For the text-containing cell, return its midpoint in [X, Y] coordinate format. 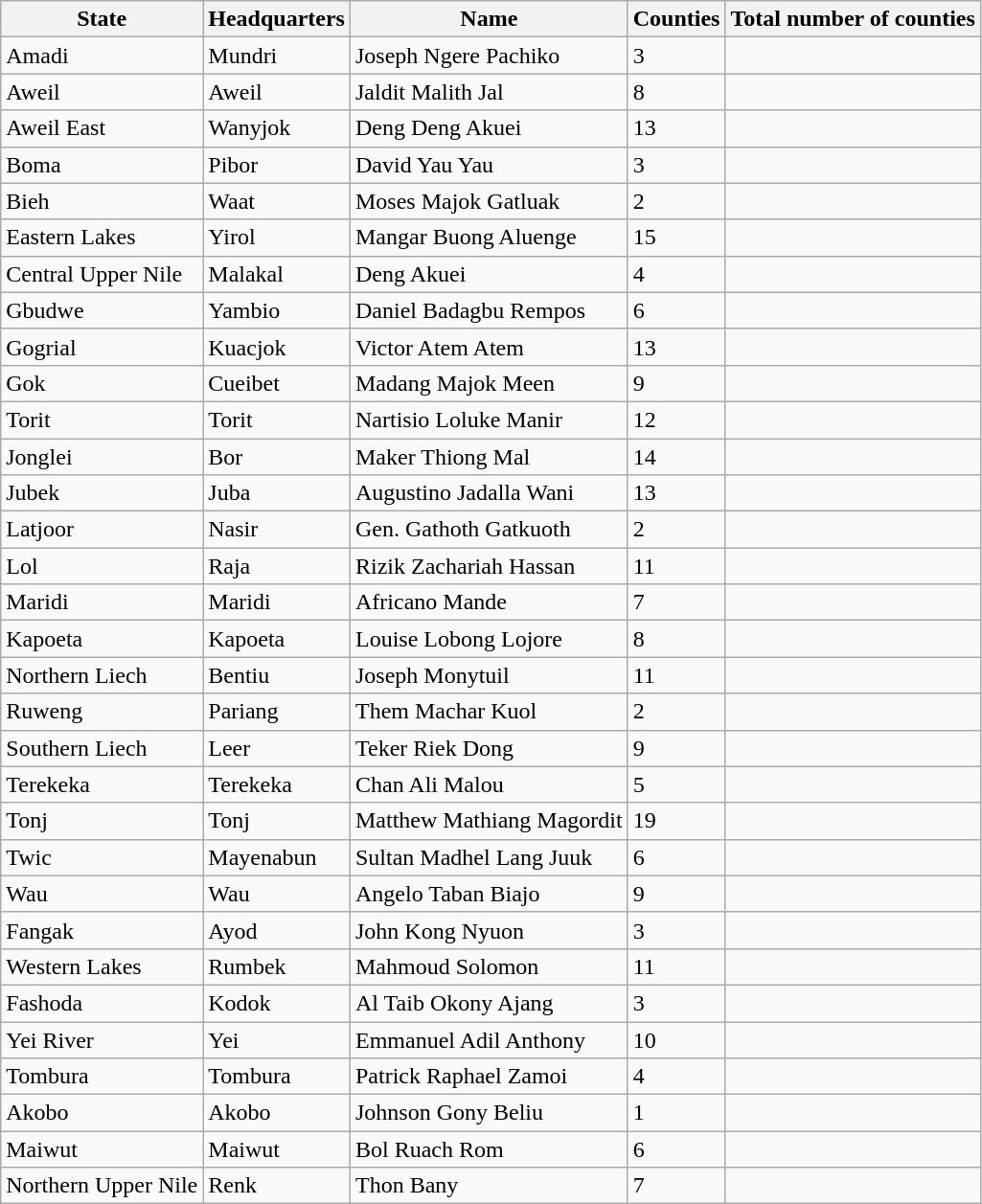
Yambio [277, 310]
Maker Thiong Mal [489, 457]
Emmanuel Adil Anthony [489, 1039]
Louise Lobong Lojore [489, 639]
Bor [277, 457]
Joseph Ngere Pachiko [489, 56]
Deng Deng Akuei [489, 128]
Bentiu [277, 675]
Twic [102, 857]
Rumbek [277, 966]
5 [676, 784]
Yei [277, 1039]
Johnson Gony Beliu [489, 1113]
Sultan Madhel Lang Juuk [489, 857]
Gbudwe [102, 310]
Ayod [277, 930]
Gen. Gathoth Gatkuoth [489, 530]
Thon Bany [489, 1186]
Patrick Raphael Zamoi [489, 1077]
Waat [277, 201]
Gogrial [102, 347]
Pibor [277, 165]
Bieh [102, 201]
Daniel Badagbu Rempos [489, 310]
Pariang [277, 712]
Headquarters [277, 19]
Jonglei [102, 457]
John Kong Nyuon [489, 930]
Rizik Zachariah Hassan [489, 566]
Counties [676, 19]
10 [676, 1039]
Amadi [102, 56]
Eastern Lakes [102, 238]
Joseph Monytuil [489, 675]
Northern Upper Nile [102, 1186]
Matthew Mathiang Magordit [489, 821]
Bol Ruach Rom [489, 1149]
Northern Liech [102, 675]
Deng Akuei [489, 274]
Yei River [102, 1039]
David Yau Yau [489, 165]
Name [489, 19]
Renk [277, 1186]
Them Machar Kuol [489, 712]
Juba [277, 493]
Madang Majok Meen [489, 383]
Southern Liech [102, 748]
Raja [277, 566]
Mayenabun [277, 857]
Nasir [277, 530]
19 [676, 821]
Mahmoud Solomon [489, 966]
Malakal [277, 274]
Central Upper Nile [102, 274]
Fashoda [102, 1003]
Wanyjok [277, 128]
Nartisio Loluke Manir [489, 420]
Mundri [277, 56]
Kodok [277, 1003]
Chan Ali Malou [489, 784]
Cueibet [277, 383]
Boma [102, 165]
Lol [102, 566]
Moses Majok Gatluak [489, 201]
1 [676, 1113]
14 [676, 457]
Latjoor [102, 530]
15 [676, 238]
12 [676, 420]
Leer [277, 748]
Jaldit Malith Jal [489, 92]
Mangar Buong Aluenge [489, 238]
Ruweng [102, 712]
Al Taib Okony Ajang [489, 1003]
Africano Mande [489, 602]
Teker Riek Dong [489, 748]
Augustino Jadalla Wani [489, 493]
Jubek [102, 493]
Fangak [102, 930]
Angelo Taban Biajo [489, 894]
Aweil East [102, 128]
Victor Atem Atem [489, 347]
Total number of counties [853, 19]
Kuacjok [277, 347]
Gok [102, 383]
Western Lakes [102, 966]
State [102, 19]
Yirol [277, 238]
